Determine the (X, Y) coordinate at the center of the cell enclosing the given text.  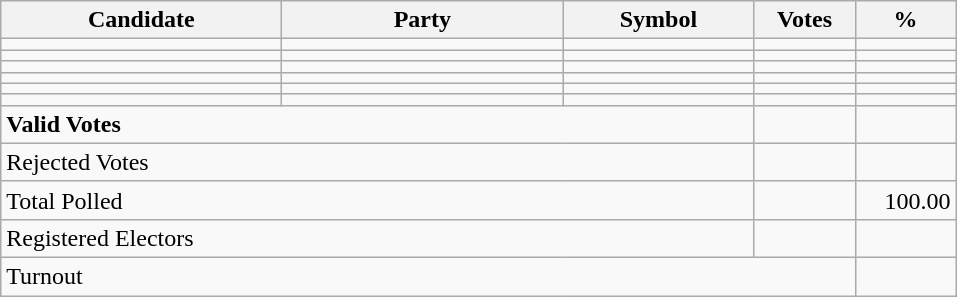
Total Polled (378, 200)
Votes (804, 20)
Registered Electors (378, 238)
Rejected Votes (378, 162)
100.00 (906, 200)
% (906, 20)
Valid Votes (378, 124)
Symbol (658, 20)
Turnout (428, 276)
Party (422, 20)
Candidate (142, 20)
